Locate the cell with the specified text and output its (X, Y) center coordinate. 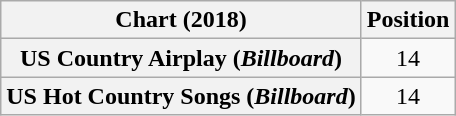
US Hot Country Songs (Billboard) (181, 96)
Chart (2018) (181, 20)
US Country Airplay (Billboard) (181, 58)
Position (408, 20)
